Detect which cell encompasses the target text, then output its [x, y] center coordinate. 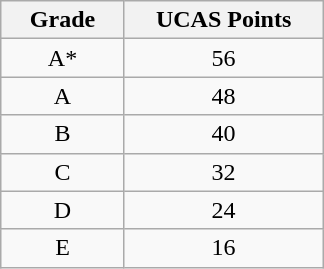
C [63, 172]
A [63, 96]
B [63, 134]
D [63, 210]
UCAS Points [224, 20]
32 [224, 172]
48 [224, 96]
E [63, 248]
56 [224, 58]
24 [224, 210]
A* [63, 58]
40 [224, 134]
Grade [63, 20]
16 [224, 248]
